Detect which cell encompasses the target text, then output its (x, y) center coordinate. 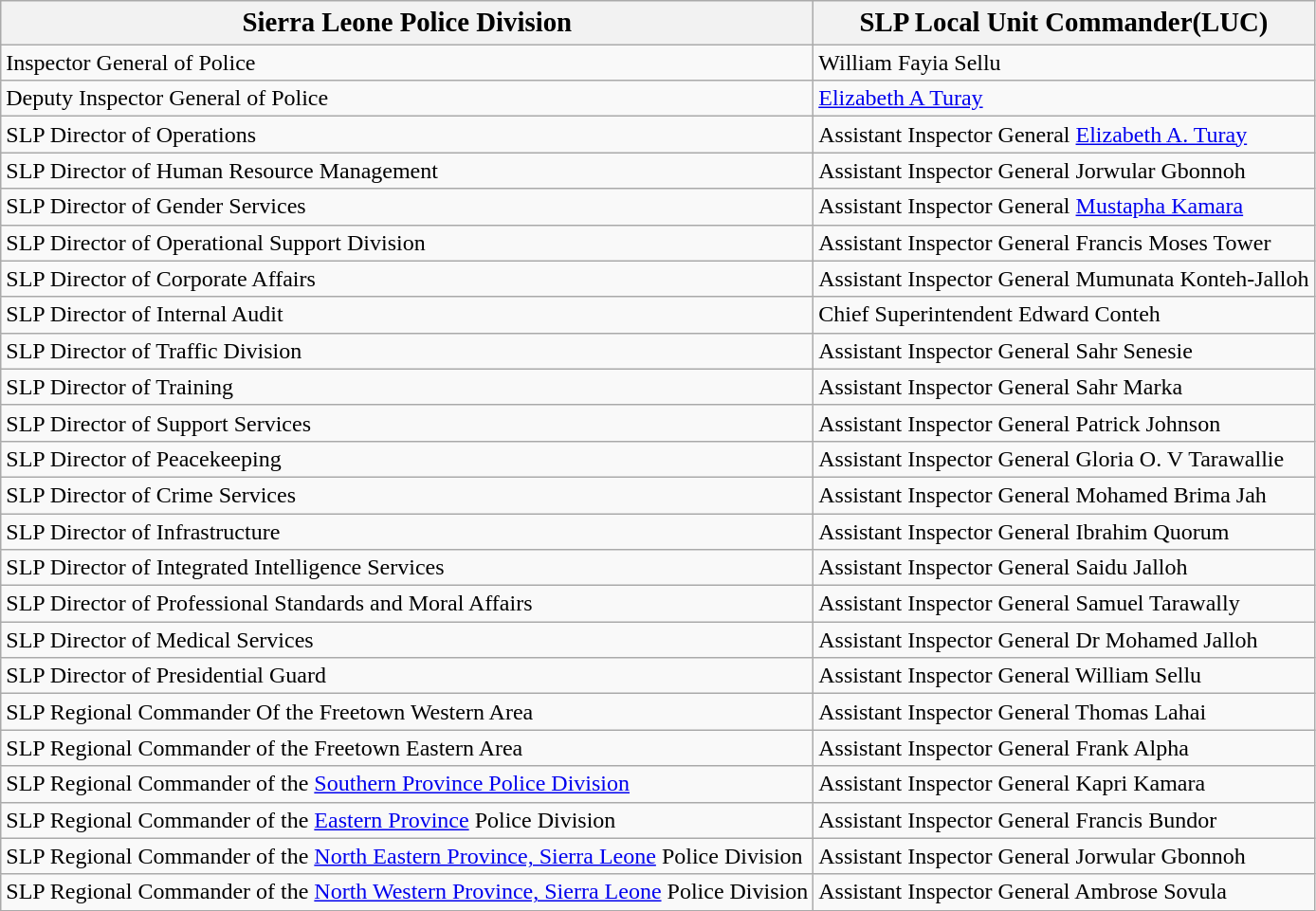
Sierra Leone Police Division (408, 23)
Chief Superintendent Edward Conteh (1064, 315)
Assistant Inspector General Samuel Tarawally (1064, 604)
SLP Director of Professional Standards and Moral Affairs (408, 604)
SLP Regional Commander of the Freetown Eastern Area (408, 748)
Assistant Inspector General Sahr Senesie (1064, 351)
Assistant Inspector General Sahr Marka (1064, 387)
SLP Director of Human Resource Management (408, 171)
SLP Regional Commander of the North Western Province, Sierra Leone Police Division (408, 892)
SLP Local Unit Commander(LUC) (1064, 23)
SLP Director of Operational Support Division (408, 243)
SLP Regional Commander of the Eastern Province Police Division (408, 820)
Elizabeth A Turay (1064, 99)
Assistant Inspector General Francis Moses Tower (1064, 243)
Assistant Inspector General Thomas Lahai (1064, 712)
William Fayia Sellu (1064, 63)
Assistant Inspector General Ambrose Sovula (1064, 892)
Inspector General of Police (408, 63)
Assistant Inspector General Patrick Johnson (1064, 423)
Assistant Inspector General Mumunata Konteh-Jalloh (1064, 279)
SLP Regional Commander of the Southern Province Police Division (408, 784)
SLP Director of Traffic Division (408, 351)
SLP Regional Commander of the North Eastern Province, Sierra Leone Police Division (408, 856)
Assistant Inspector General Gloria O. V Tarawallie (1064, 459)
SLP Director of Integrated Intelligence Services (408, 568)
SLP Director of Gender Services (408, 207)
SLP Director of Medical Services (408, 640)
Deputy Inspector General of Police (408, 99)
Assistant Inspector General Elizabeth A. Turay (1064, 135)
SLP Director of Operations (408, 135)
Assistant Inspector General Dr Mohamed Jalloh (1064, 640)
SLP Director of Internal Audit (408, 315)
Assistant Inspector General Frank Alpha (1064, 748)
Assistant Inspector General Mustapha Kamara (1064, 207)
Assistant Inspector General Ibrahim Quorum (1064, 532)
SLP Director of Presidential Guard (408, 676)
Assistant Inspector General William Sellu (1064, 676)
SLP Regional Commander Of the Freetown Western Area (408, 712)
SLP Director of Crime Services (408, 495)
SLP Director of Training (408, 387)
SLP Director of Support Services (408, 423)
SLP Director of Infrastructure (408, 532)
Assistant Inspector General Mohamed Brima Jah (1064, 495)
Assistant Inspector General Francis Bundor (1064, 820)
Assistant Inspector General Saidu Jalloh (1064, 568)
SLP Director of Peacekeeping (408, 459)
SLP Director of Corporate Affairs (408, 279)
Assistant Inspector General Kapri Kamara (1064, 784)
